Locate the cell with the specified text and output its (X, Y) center coordinate. 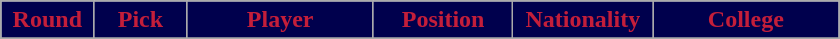
Position (443, 20)
Player (280, 20)
College (746, 20)
Pick (140, 20)
Round (48, 20)
Nationality (583, 20)
